Return (x, y) of the center of cell containing provided text 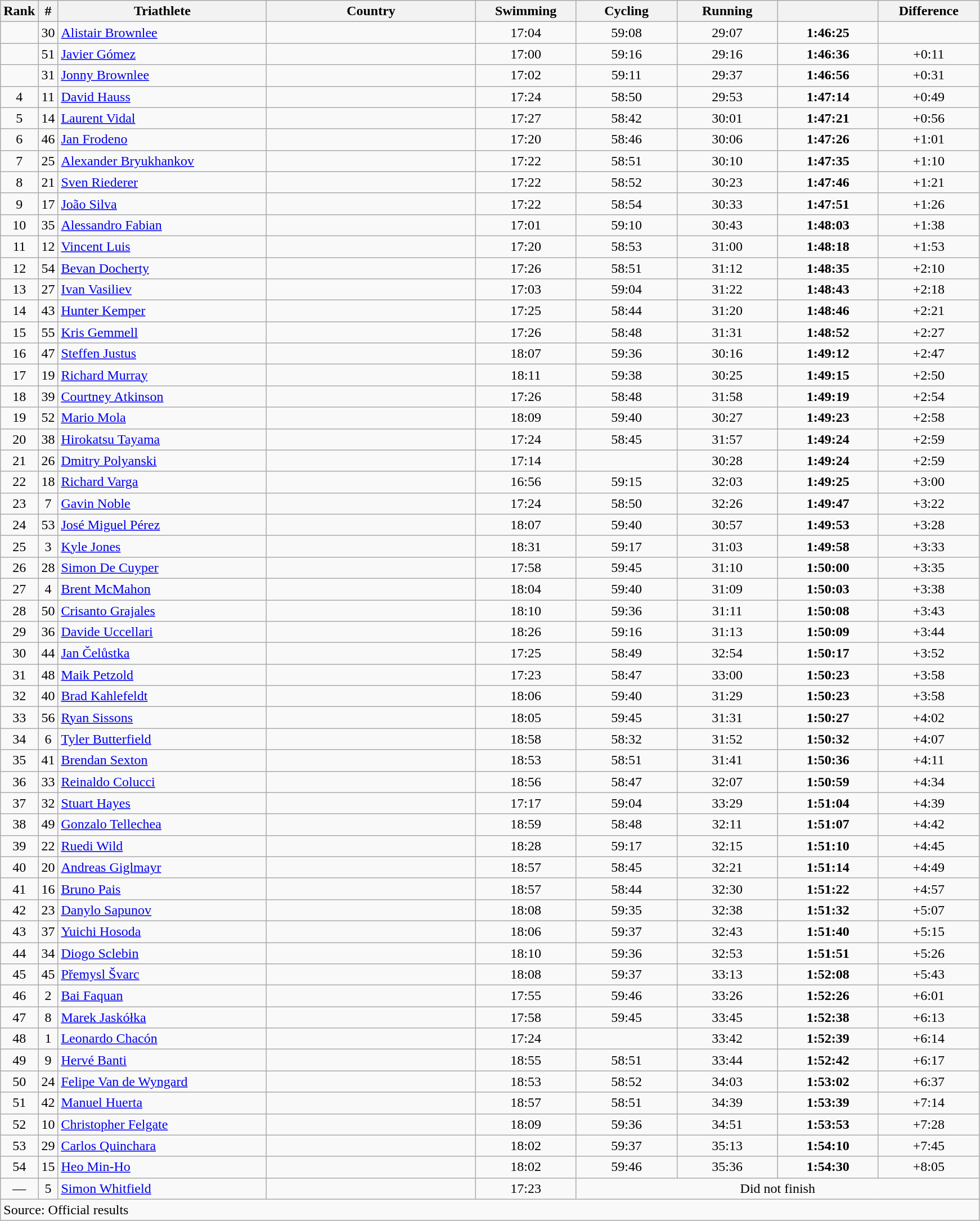
+3:44 (928, 632)
1:50:00 (828, 567)
31:03 (727, 546)
1:47:21 (828, 118)
1:51:14 (828, 867)
Brad Kahlefeldt (162, 696)
Difference (928, 11)
33:00 (727, 675)
1:46:25 (828, 33)
Yuichi Hosoda (162, 931)
Crisanto Grajales (162, 610)
33:45 (727, 1017)
+3:00 (928, 482)
Hervé Banti (162, 1060)
+6:01 (928, 996)
Courtney Atkinson (162, 397)
1:50:32 (828, 739)
1:46:56 (828, 75)
+4:11 (928, 760)
31:22 (727, 290)
31:13 (727, 632)
17:27 (525, 118)
João Silva (162, 204)
+5:43 (928, 975)
1:52:38 (828, 1017)
+1:26 (928, 204)
Christopher Felgate (162, 1124)
58:42 (627, 118)
Brent McMahon (162, 589)
+5:15 (928, 931)
1:48:18 (828, 246)
Kris Gemmell (162, 332)
+7:14 (928, 1103)
Alessandro Fabian (162, 225)
Davide Uccellari (162, 632)
29:16 (727, 54)
31:57 (727, 439)
56 (48, 718)
Running (727, 11)
32:07 (727, 782)
31:00 (727, 246)
1:50:03 (828, 589)
1:50:08 (828, 610)
32:43 (727, 931)
1:49:23 (828, 418)
17:02 (525, 75)
18:56 (525, 782)
Ivan Vasiliev (162, 290)
Přemysl Švarc (162, 975)
Source: Official results (490, 1210)
Maik Petzold (162, 675)
Ryan Sissons (162, 718)
+3:43 (928, 610)
18:04 (525, 589)
+0:49 (928, 97)
+3:28 (928, 525)
3 (48, 546)
31:58 (727, 397)
Leonardo Chacón (162, 1039)
18:28 (525, 846)
34:51 (727, 1124)
Alexander Bryukhankov (162, 161)
18:59 (525, 824)
1:50:27 (828, 718)
+2:21 (928, 311)
+2:58 (928, 418)
+1:01 (928, 139)
José Miguel Pérez (162, 525)
30:27 (727, 418)
1:51:22 (828, 889)
+1:21 (928, 182)
55 (48, 332)
1:47:26 (828, 139)
Bevan Docherty (162, 268)
1:48:43 (828, 290)
+1:53 (928, 246)
30:25 (727, 375)
+0:56 (928, 118)
1:52:42 (828, 1060)
Marek Jaskółka (162, 1017)
Richard Murray (162, 375)
58:46 (627, 139)
Felipe Van de Wyngard (162, 1082)
Reinaldo Colucci (162, 782)
+4:34 (928, 782)
Cycling (627, 11)
Alistair Brownlee (162, 33)
+4:42 (928, 824)
17:17 (525, 803)
Laurent Vidal (162, 118)
+0:11 (928, 54)
Carlos Quinchara (162, 1146)
33:26 (727, 996)
1:49:58 (828, 546)
+2:27 (928, 332)
30:33 (727, 204)
+2:54 (928, 397)
1:48:52 (828, 332)
31:12 (727, 268)
18:31 (525, 546)
32:30 (727, 889)
17:14 (525, 461)
31:09 (727, 589)
30:23 (727, 182)
1:51:07 (828, 824)
18:11 (525, 375)
30:01 (727, 118)
Richard Varga (162, 482)
1:46:36 (828, 54)
Stuart Hayes (162, 803)
+4:49 (928, 867)
30:43 (727, 225)
1:47:51 (828, 204)
16:56 (525, 482)
30:57 (727, 525)
1:48:46 (828, 311)
17:01 (525, 225)
30:06 (727, 139)
33:42 (727, 1039)
Heo Min-Ho (162, 1167)
32:54 (727, 654)
Triathlete (162, 11)
1:53:39 (828, 1103)
29:37 (727, 75)
Gonzalo Tellechea (162, 824)
+6:37 (928, 1082)
32:15 (727, 846)
32:26 (727, 503)
Steffen Justus (162, 354)
31:41 (727, 760)
Kyle Jones (162, 546)
+7:45 (928, 1146)
1:50:17 (828, 654)
31:52 (727, 739)
Vincent Luis (162, 246)
Hirokatsu Tayama (162, 439)
+3:35 (928, 567)
Jan Frodeno (162, 139)
33:44 (727, 1060)
17:04 (525, 33)
17:00 (525, 54)
Simon De Cuyper (162, 567)
Country (371, 11)
1:48:35 (828, 268)
+5:26 (928, 953)
+2:10 (928, 268)
59:10 (627, 225)
31:10 (727, 567)
30:10 (727, 161)
32:11 (727, 824)
31:29 (727, 696)
Hunter Kemper (162, 311)
18:05 (525, 718)
+4:07 (928, 739)
1:51:10 (828, 846)
1:49:25 (828, 482)
1:51:32 (828, 910)
1:48:03 (828, 225)
32:38 (727, 910)
29:07 (727, 33)
17:55 (525, 996)
17:03 (525, 290)
+4:57 (928, 889)
1:52:39 (828, 1039)
Jan Čelůstka (162, 654)
+1:10 (928, 161)
59:11 (627, 75)
1:47:46 (828, 182)
1:49:12 (828, 354)
Manuel Huerta (162, 1103)
+4:45 (928, 846)
+4:02 (928, 718)
Gavin Noble (162, 503)
18:58 (525, 739)
59:38 (627, 375)
Swimming (525, 11)
18:55 (525, 1060)
Brendan Sexton (162, 760)
— (19, 1188)
30:16 (727, 354)
31:11 (727, 610)
35:13 (727, 1146)
1:51:51 (828, 953)
Rank (19, 11)
1:53:02 (828, 1082)
33:13 (727, 975)
34:03 (727, 1082)
Mario Mola (162, 418)
35:36 (727, 1167)
1:49:53 (828, 525)
29:53 (727, 97)
+2:50 (928, 375)
32:21 (727, 867)
1:50:36 (828, 760)
+3:33 (928, 546)
32:53 (727, 953)
Simon Whitfield (162, 1188)
David Hauss (162, 97)
1:50:09 (828, 632)
59:15 (627, 482)
Javier Gómez (162, 54)
+4:39 (928, 803)
1:51:04 (828, 803)
Jonny Brownlee (162, 75)
1:49:15 (828, 375)
1 (48, 1039)
Did not finish (777, 1188)
1:47:35 (828, 161)
+6:13 (928, 1017)
13 (19, 290)
59:35 (627, 910)
Sven Riederer (162, 182)
# (48, 11)
1:52:08 (828, 975)
1:49:47 (828, 503)
1:47:14 (828, 97)
31:20 (727, 311)
58:32 (627, 739)
+2:47 (928, 354)
Dmitry Polyanski (162, 461)
+6:17 (928, 1060)
Andreas Giglmayr (162, 867)
18:26 (525, 632)
34:39 (727, 1103)
2 (48, 996)
+3:38 (928, 589)
+0:31 (928, 75)
1:52:26 (828, 996)
30:28 (727, 461)
+6:14 (928, 1039)
+1:38 (928, 225)
1:53:53 (828, 1124)
1:51:40 (828, 931)
+3:52 (928, 654)
Danylo Sapunov (162, 910)
58:49 (627, 654)
+5:07 (928, 910)
+8:05 (928, 1167)
58:53 (627, 246)
58:54 (627, 204)
32:03 (727, 482)
Tyler Butterfield (162, 739)
Bruno Pais (162, 889)
Ruedi Wild (162, 846)
Diogo Sclebin (162, 953)
1:49:19 (828, 397)
Bai Faquan (162, 996)
+3:22 (928, 503)
33:29 (727, 803)
1:50:59 (828, 782)
59:08 (627, 33)
1:54:10 (828, 1146)
+2:18 (928, 290)
+7:28 (928, 1124)
1:54:30 (828, 1167)
